Scan for the cell matching the given text and deliver its (x, y) coordinate at center. 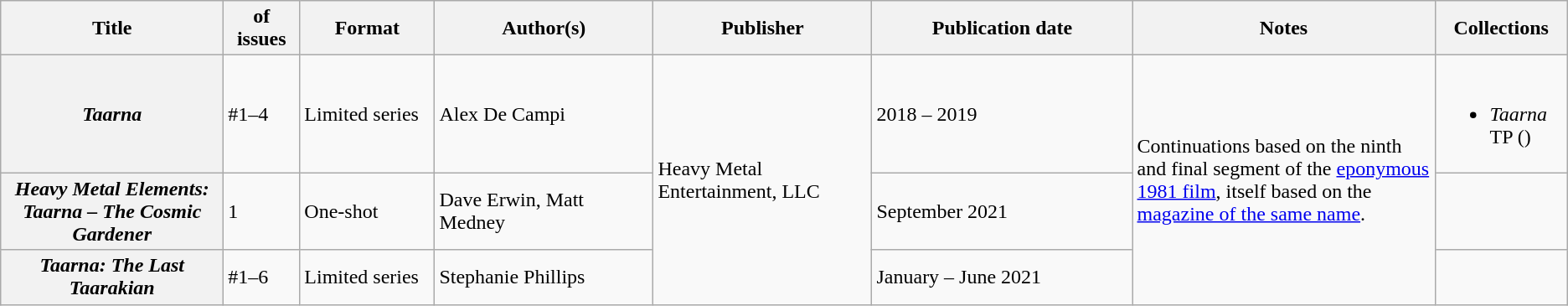
Format (367, 29)
#1–6 (261, 277)
Title (112, 29)
Stephanie Phillips (544, 277)
Taarna TP () (1501, 114)
1 (261, 211)
Author(s) (544, 29)
Heavy Metal Entertainment, LLC (762, 179)
September 2021 (1002, 211)
Taarna: The Last Taarakian (112, 277)
Dave Erwin, Matt Medney (544, 211)
Publication date (1002, 29)
Taarna (112, 114)
of issues (261, 29)
Alex De Campi (544, 114)
Heavy Metal Elements: Taarna – The Cosmic Gardener (112, 211)
Continuations based on the ninth and final segment of the eponymous 1981 film, itself based on the magazine of the same name. (1283, 179)
#1–4 (261, 114)
One-shot (367, 211)
Notes (1283, 29)
Publisher (762, 29)
January – June 2021 (1002, 277)
2018 – 2019 (1002, 114)
Collections (1501, 29)
